Determine the [x, y] coordinate at the center of the cell enclosing the given text.  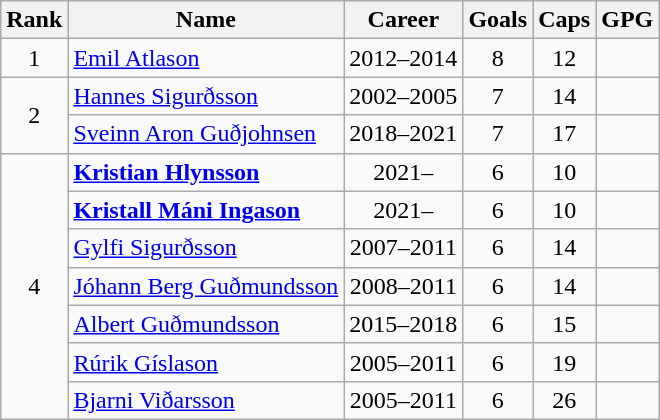
12 [564, 58]
17 [564, 134]
GPG [628, 20]
Albert Guðmundsson [206, 324]
2007–2011 [404, 248]
8 [498, 58]
2012–2014 [404, 58]
Gylfi Sigurðsson [206, 248]
Sveinn Aron Guðjohnsen [206, 134]
Jóhann Berg Guðmundsson [206, 286]
2018–2021 [404, 134]
2015–2018 [404, 324]
Hannes Sigurðsson [206, 96]
26 [564, 400]
Kristian Hlynsson [206, 172]
Rank [34, 20]
2008–2011 [404, 286]
Bjarni Viðarsson [206, 400]
2002–2005 [404, 96]
Caps [564, 20]
Goals [498, 20]
15 [564, 324]
Rúrik Gíslason [206, 362]
Kristall Máni Ingason [206, 210]
4 [34, 286]
2 [34, 115]
1 [34, 58]
19 [564, 362]
Name [206, 20]
Emil Atlason [206, 58]
Career [404, 20]
